Provide the [x, y] coordinate of the cell's center where the given text is located.  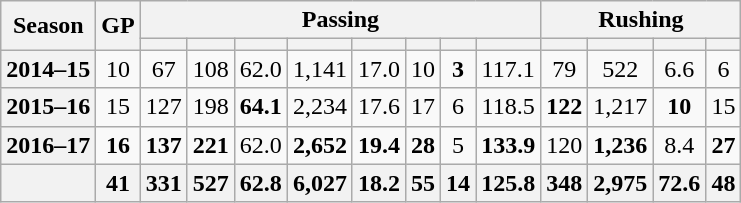
6,027 [320, 183]
72.6 [680, 183]
1,236 [620, 145]
331 [164, 183]
2016–17 [48, 145]
125.8 [508, 183]
1,141 [320, 69]
14 [458, 183]
133.9 [508, 145]
17.6 [378, 107]
79 [564, 69]
108 [210, 69]
16 [118, 145]
Passing [340, 20]
122 [564, 107]
19.4 [378, 145]
5 [458, 145]
8.4 [680, 145]
41 [118, 183]
Rushing [641, 20]
527 [210, 183]
Season [48, 26]
198 [210, 107]
522 [620, 69]
117.1 [508, 69]
2014–15 [48, 69]
62.8 [260, 183]
2015–16 [48, 107]
120 [564, 145]
2,652 [320, 145]
127 [164, 107]
348 [564, 183]
1,217 [620, 107]
64.1 [260, 107]
137 [164, 145]
17 [424, 107]
221 [210, 145]
28 [424, 145]
118.5 [508, 107]
27 [724, 145]
3 [458, 69]
55 [424, 183]
17.0 [378, 69]
18.2 [378, 183]
48 [724, 183]
GP [118, 26]
2,975 [620, 183]
67 [164, 69]
2,234 [320, 107]
6.6 [680, 69]
